Search for the cell housing the specified text and yield its [X, Y] center coordinate. 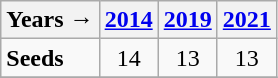
2021 [246, 20]
Years → [50, 20]
Seeds [50, 58]
2014 [128, 20]
14 [128, 58]
2019 [188, 20]
